Locate the cell with the specified text and output its (X, Y) center coordinate. 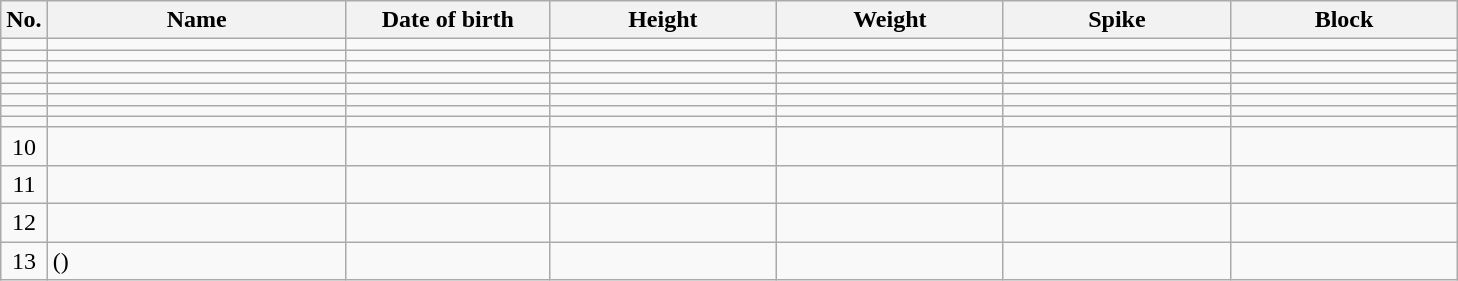
() (196, 261)
No. (24, 20)
13 (24, 261)
12 (24, 222)
Height (662, 20)
Name (196, 20)
Weight (890, 20)
10 (24, 146)
Block (1344, 20)
11 (24, 184)
Spike (1116, 20)
Date of birth (448, 20)
